Locate the cell with the specified text and output its (X, Y) center coordinate. 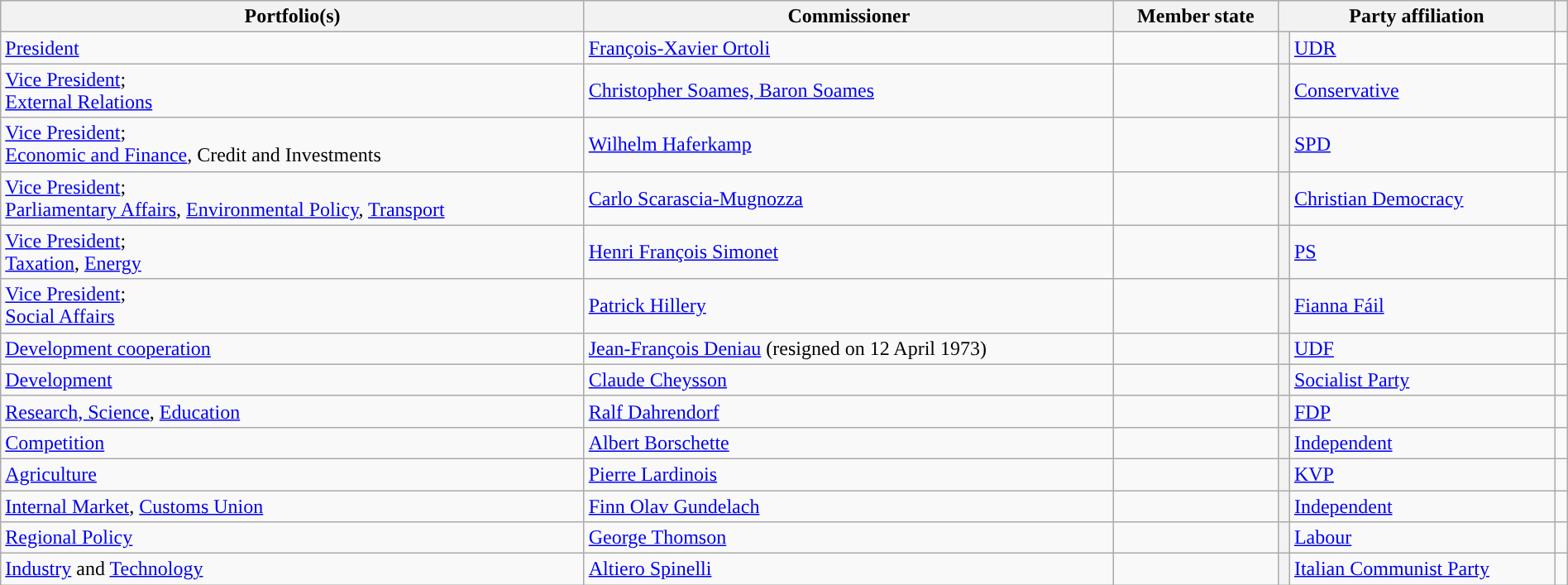
Patrick Hillery (849, 306)
Socialist Party (1422, 380)
Member state (1196, 17)
Party affiliation (1417, 17)
Industry and Technology (293, 569)
Vice President;Parliamentary Affairs, Environmental Policy, Transport (293, 199)
Wilhelm Haferkamp (849, 144)
Development (293, 380)
Albert Borschette (849, 443)
UDF (1422, 348)
Jean-François Deniau (resigned on 12 April 1973) (849, 348)
Commissioner (849, 17)
George Thomson (849, 538)
Agriculture (293, 474)
Vice President;Social Affairs (293, 306)
Internal Market, Customs Union (293, 506)
Ralf Dahrendorf (849, 411)
Competition (293, 443)
Christopher Soames, Baron Soames (849, 91)
Conservative (1422, 91)
SPD (1422, 144)
Pierre Lardinois (849, 474)
François-Xavier Ortoli (849, 48)
President (293, 48)
Henri François Simonet (849, 252)
Development cooperation (293, 348)
Vice President;Taxation, Energy (293, 252)
Claude Cheysson (849, 380)
FDP (1422, 411)
Carlo Scarascia-Mugnozza (849, 199)
Altiero Spinelli (849, 569)
Finn Olav Gundelach (849, 506)
Vice President;Economic and Finance, Credit and Investments (293, 144)
Portfolio(s) (293, 17)
PS (1422, 252)
Fianna Fáil (1422, 306)
Christian Democracy (1422, 199)
Vice President;External Relations (293, 91)
Labour (1422, 538)
Italian Communist Party (1422, 569)
UDR (1422, 48)
KVP (1422, 474)
Research, Science, Education (293, 411)
Regional Policy (293, 538)
